Scan for the cell matching the given text and deliver its (X, Y) coordinate at center. 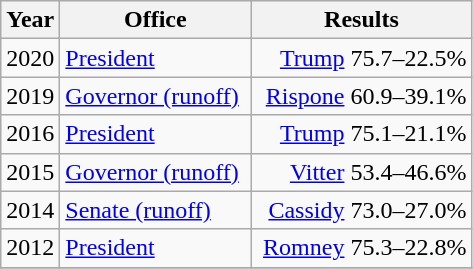
2015 (30, 172)
Trump 75.7–22.5% (362, 58)
2012 (30, 248)
2019 (30, 96)
Trump 75.1–21.1% (362, 134)
2014 (30, 210)
Cassidy 73.0–27.0% (362, 210)
Vitter 53.4–46.6% (362, 172)
2020 (30, 58)
Romney 75.3–22.8% (362, 248)
Year (30, 20)
Results (362, 20)
Office (156, 20)
Senate (runoff) (156, 210)
2016 (30, 134)
Rispone 60.9–39.1% (362, 96)
